Locate the cell with the specified text and output its (X, Y) center coordinate. 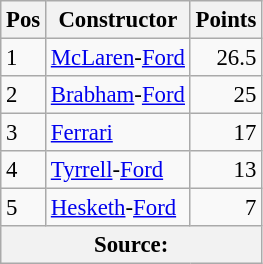
13 (226, 170)
25 (226, 95)
Constructor (118, 20)
Pos (24, 20)
3 (24, 133)
McLaren-Ford (118, 58)
7 (226, 208)
17 (226, 133)
Tyrrell-Ford (118, 170)
Source: (132, 245)
4 (24, 170)
2 (24, 95)
Points (226, 20)
26.5 (226, 58)
Hesketh-Ford (118, 208)
Ferrari (118, 133)
Brabham-Ford (118, 95)
1 (24, 58)
5 (24, 208)
